Pinpoint the cell where the given text exists, returning its [X, Y] midpoint coordinate. 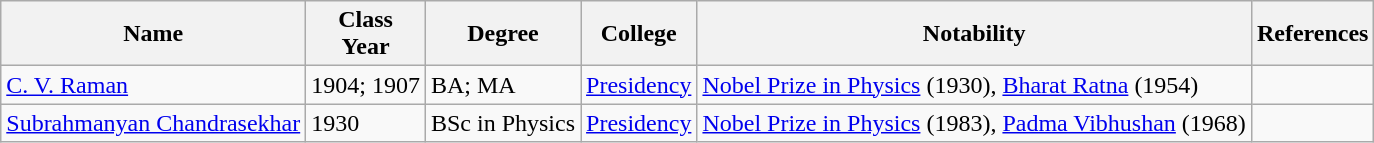
1930 [366, 123]
BA; MA [502, 85]
Nobel Prize in Physics (1930), Bharat Ratna (1954) [974, 85]
Notability [974, 34]
Nobel Prize in Physics (1983), Padma Vibhushan (1968) [974, 123]
BSc in Physics [502, 123]
1904; 1907 [366, 85]
ClassYear [366, 34]
Degree [502, 34]
References [1312, 34]
Subrahmanyan Chandrasekhar [154, 123]
College [639, 34]
C. V. Raman [154, 85]
Name [154, 34]
